Extract the [X, Y] coordinate from the center of the cell holding the provided text.  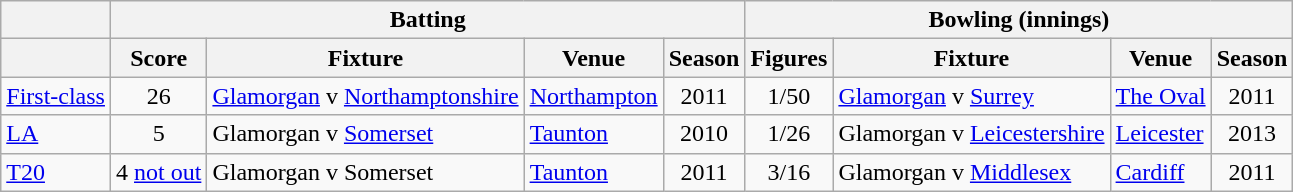
Northampton [594, 96]
Cardiff [1160, 172]
Leicester [1160, 134]
Glamorgan v Northamptonshire [366, 96]
Batting [427, 20]
Figures [789, 58]
T20 [56, 172]
4 not out [158, 172]
First-class [56, 96]
5 [158, 134]
The Oval [1160, 96]
Glamorgan v Middlesex [972, 172]
Glamorgan v Surrey [972, 96]
1/26 [789, 134]
Bowling (innings) [1019, 20]
LA [56, 134]
Score [158, 58]
26 [158, 96]
Glamorgan v Leicestershire [972, 134]
2013 [1252, 134]
3/16 [789, 172]
1/50 [789, 96]
2010 [704, 134]
